From the cell containing the given text, extract its center point as [X, Y] coordinate. 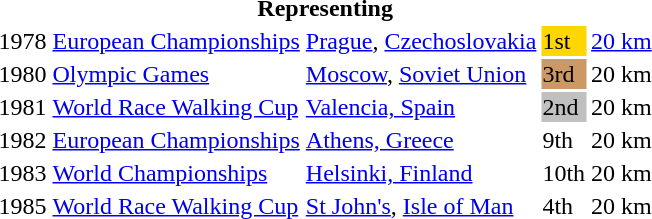
World Championships [176, 173]
Helsinki, Finland [421, 173]
Moscow, Soviet Union [421, 74]
3rd [564, 74]
Olympic Games [176, 74]
10th [564, 173]
2nd [564, 107]
Athens, Greece [421, 140]
9th [564, 140]
Valencia, Spain [421, 107]
1st [564, 41]
World Race Walking Cup [176, 107]
Prague, Czechoslovakia [421, 41]
